Return [x, y] of the center of cell containing provided text 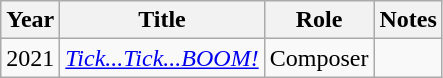
Title [162, 20]
Tick...Tick...BOOM! [162, 58]
Notes [408, 20]
2021 [30, 58]
Composer [319, 58]
Year [30, 20]
Role [319, 20]
